Determine the (x, y) coordinate at the center of the cell enclosing the given text.  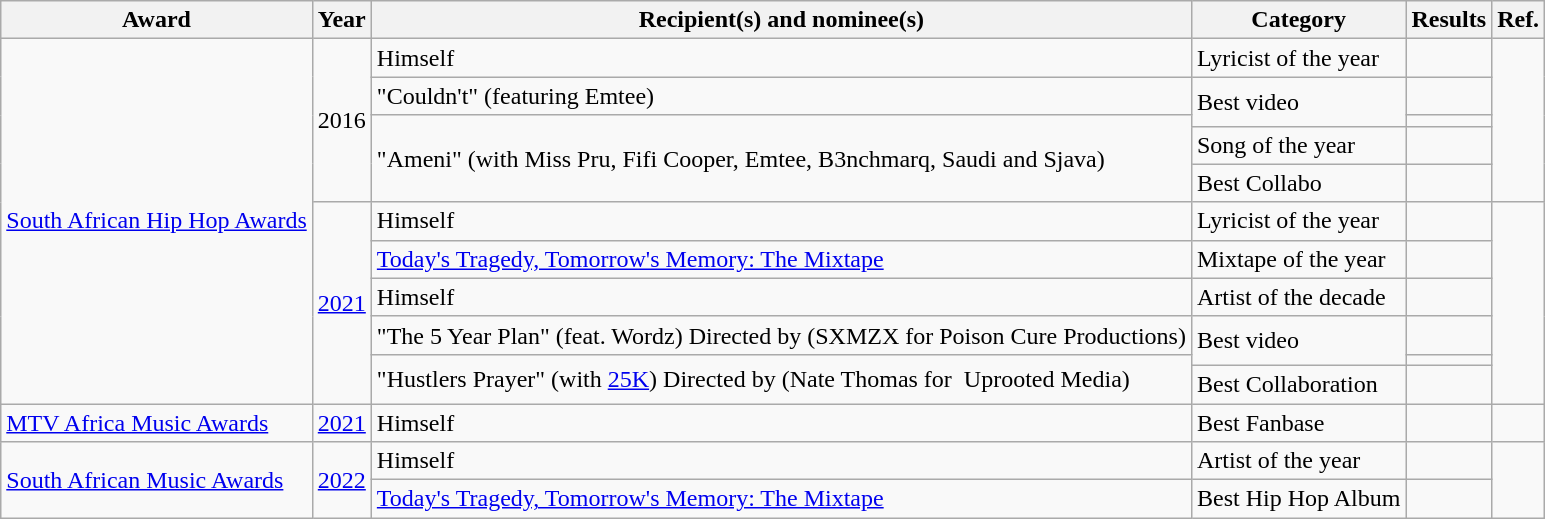
Category (1298, 20)
Best Collaboration (1298, 384)
South African Music Awards (157, 480)
Artist of the decade (1298, 297)
Recipient(s) and nominee(s) (781, 20)
MTV Africa Music Awards (157, 423)
South African Hip Hop Awards (157, 222)
Results (1449, 20)
"Ameni" (with Miss Pru, Fifi Cooper, Emtee, B3nchmarq, Saudi and Sjava) (781, 158)
2022 (342, 480)
Best Collabo (1298, 183)
2016 (342, 120)
"Hustlers Prayer" (with 25K) Directed by (Nate Thomas for Uprooted Media) (781, 378)
Ref. (1518, 20)
"The 5 Year Plan" (feat. Wordz) Directed by (SXMZX for Poison Cure Productions) (781, 335)
Year (342, 20)
Artist of the year (1298, 461)
"Couldn't" (featuring Emtee) (781, 96)
Mixtape of the year (1298, 259)
Best Hip Hop Album (1298, 499)
Best Fanbase (1298, 423)
Award (157, 20)
Song of the year (1298, 145)
